Output the (X, Y) coordinate of the center of the cell containing the given text.  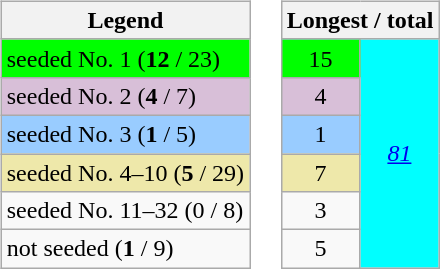
seeded No. 4–10 (5 / 29) (125, 173)
7 (320, 173)
15 (320, 58)
Legend (125, 20)
seeded No. 3 (1 / 5) (125, 134)
1 (320, 134)
4 (320, 96)
seeded No. 1 (12 / 23) (125, 58)
Longest / total (360, 20)
seeded No. 11–32 (0 / 8) (125, 211)
81 (400, 153)
5 (320, 249)
not seeded (1 / 9) (125, 249)
3 (320, 211)
seeded No. 2 (4 / 7) (125, 96)
